Determine the [x, y] coordinate at the center of the cell enclosing the given text.  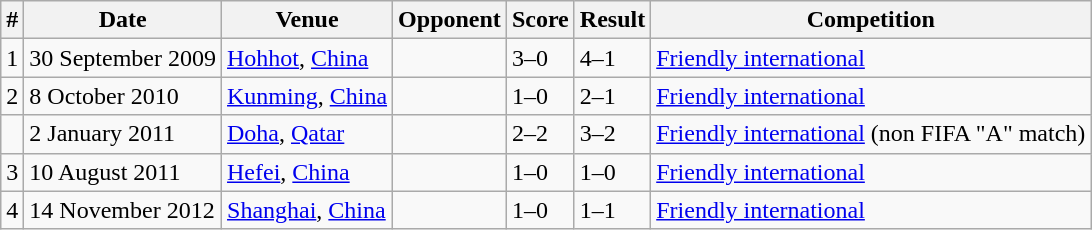
Shanghai, China [308, 210]
8 October 2010 [123, 96]
Result [612, 20]
Competition [871, 20]
3 [12, 172]
4 [12, 210]
Doha, Qatar [308, 134]
Hohhot, China [308, 58]
2–2 [540, 134]
14 November 2012 [123, 210]
2 January 2011 [123, 134]
4–1 [612, 58]
# [12, 20]
Friendly international (non FIFA "A" match) [871, 134]
30 September 2009 [123, 58]
10 August 2011 [123, 172]
2–1 [612, 96]
Hefei, China [308, 172]
1 [12, 58]
Date [123, 20]
3–2 [612, 134]
Kunming, China [308, 96]
1–1 [612, 210]
Opponent [450, 20]
2 [12, 96]
3–0 [540, 58]
Score [540, 20]
Venue [308, 20]
